For the text-containing cell, return its midpoint in (x, y) coordinate format. 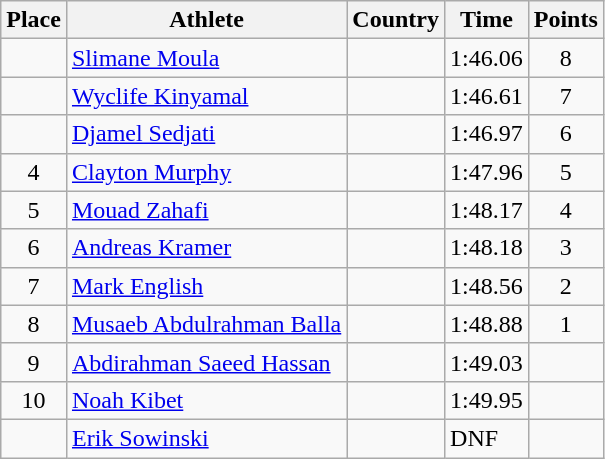
3 (566, 248)
1:48.17 (487, 210)
1:49.95 (487, 400)
1:48.18 (487, 248)
1:47.96 (487, 172)
1:46.97 (487, 134)
1:49.03 (487, 362)
Djamel Sedjati (206, 134)
Abdirahman Saeed Hassan (206, 362)
9 (34, 362)
DNF (487, 438)
1:48.88 (487, 324)
Wyclife Kinyamal (206, 96)
1:48.56 (487, 286)
2 (566, 286)
Points (566, 20)
Mark English (206, 286)
Musaeb Abdulrahman Balla (206, 324)
10 (34, 400)
Time (487, 20)
Place (34, 20)
Clayton Murphy (206, 172)
Slimane Moula (206, 58)
Noah Kibet (206, 400)
1:46.06 (487, 58)
1:46.61 (487, 96)
Andreas Kramer (206, 248)
Athlete (206, 20)
Erik Sowinski (206, 438)
1 (566, 324)
Country (396, 20)
Mouad Zahafi (206, 210)
